Search for the cell housing the specified text and yield its [X, Y] center coordinate. 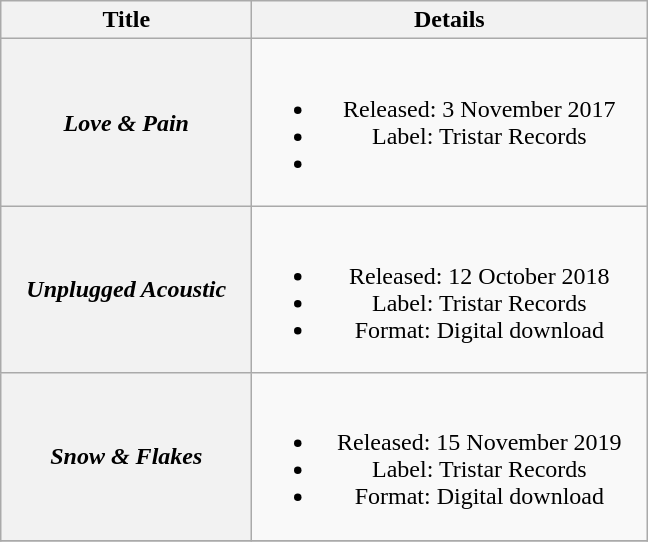
Unplugged Acoustic [126, 290]
Details [450, 20]
Released: 15 November 2019Label: Tristar RecordsFormat: Digital download [450, 456]
Title [126, 20]
Released: 3 November 2017Label: Tristar Records [450, 122]
Love & Pain [126, 122]
Snow & Flakes [126, 456]
Released: 12 October 2018Label: Tristar RecordsFormat: Digital download [450, 290]
